Determine the (x, y) coordinate at the center of the cell enclosing the given text.  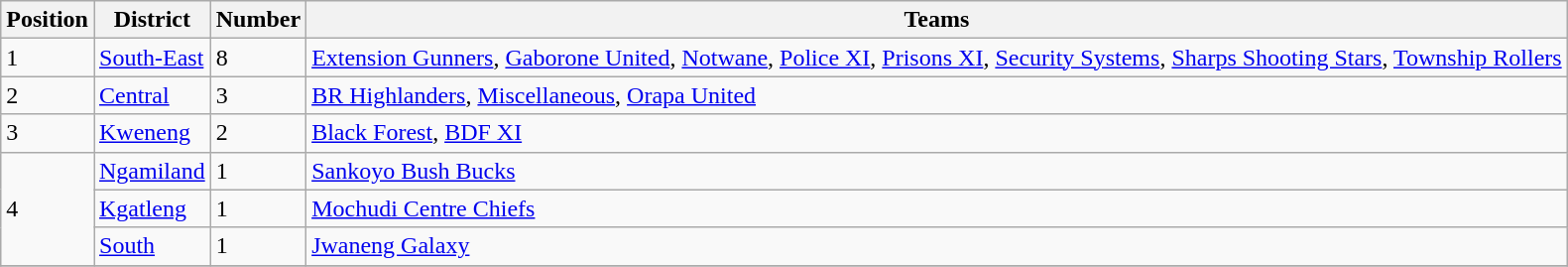
Kgatleng (152, 208)
South-East (152, 58)
Kweneng (152, 133)
Central (152, 95)
Position (48, 20)
BR Highlanders, Miscellaneous, Orapa United (937, 95)
Black Forest, BDF XI (937, 133)
8 (258, 58)
Jwaneng Galaxy (937, 246)
District (152, 20)
Extension Gunners, Gaborone United, Notwane, Police XI, Prisons XI, Security Systems, Sharps Shooting Stars, Township Rollers (937, 58)
4 (48, 208)
South (152, 246)
Teams (937, 20)
Sankoyo Bush Bucks (937, 171)
Ngamiland (152, 171)
Number (258, 20)
Mochudi Centre Chiefs (937, 208)
